Search for the cell housing the specified text and yield its [x, y] center coordinate. 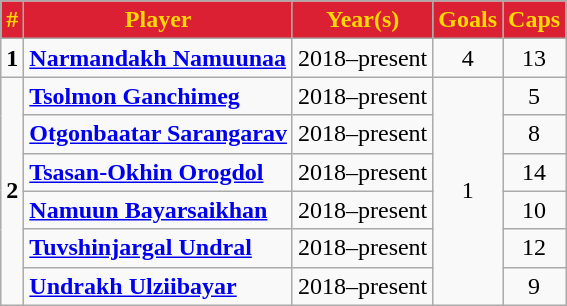
Tsolmon Ganchimeg [158, 96]
13 [534, 58]
Tuvshinjargal Undral [158, 248]
9 [534, 286]
4 [468, 58]
12 [534, 248]
14 [534, 172]
8 [534, 134]
Namuun Bayarsaikhan [158, 210]
Tsasan-Okhin Orogdol [158, 172]
Otgonbaatar Sarangarav [158, 134]
Goals [468, 20]
Year(s) [362, 20]
Undrakh Ulziibayar [158, 286]
Player [158, 20]
Narmandakh Namuunaa [158, 58]
# [12, 20]
Caps [534, 20]
10 [534, 210]
5 [534, 96]
2 [12, 191]
